From the cell containing the given text, extract its center point as [X, Y] coordinate. 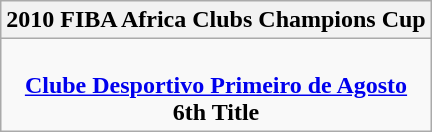
2010 FIBA Africa Clubs Champions Cup [216, 20]
Clube Desportivo Primeiro de Agosto6th Title [216, 85]
